Scan for the cell matching the given text and deliver its [x, y] coordinate at center. 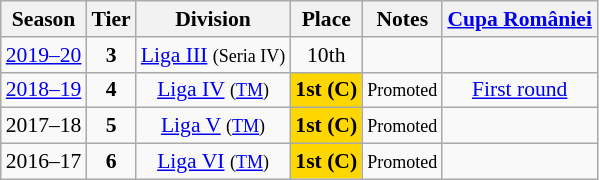
Division [214, 19]
2018–19 [44, 90]
Notes [402, 19]
Place [326, 19]
4 [110, 90]
Cupa României [520, 19]
Season [44, 19]
Tier [110, 19]
2017–18 [44, 126]
Liga VI (TM) [214, 162]
Liga IV (TM) [214, 90]
6 [110, 162]
First round [520, 90]
2016–17 [44, 162]
5 [110, 126]
Liga V (TM) [214, 126]
10th [326, 55]
Liga III (Seria IV) [214, 55]
3 [110, 55]
2019–20 [44, 55]
